Search for the cell housing the specified text and yield its (X, Y) center coordinate. 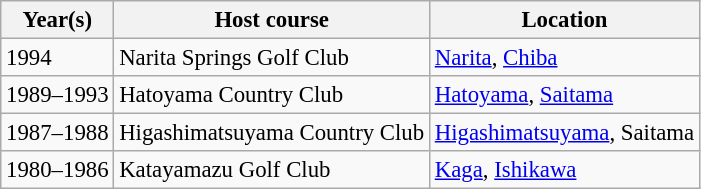
1987–1988 (58, 133)
Location (564, 20)
1994 (58, 58)
Higashimatsuyama, Saitama (564, 133)
Katayamazu Golf Club (272, 170)
Narita, Chiba (564, 58)
1980–1986 (58, 170)
1989–1993 (58, 95)
Narita Springs Golf Club (272, 58)
Hatoyama, Saitama (564, 95)
Year(s) (58, 20)
Higashimatsuyama Country Club (272, 133)
Hatoyama Country Club (272, 95)
Kaga, Ishikawa (564, 170)
Host course (272, 20)
